Output the [x, y] coordinate of the center of the cell containing the given text.  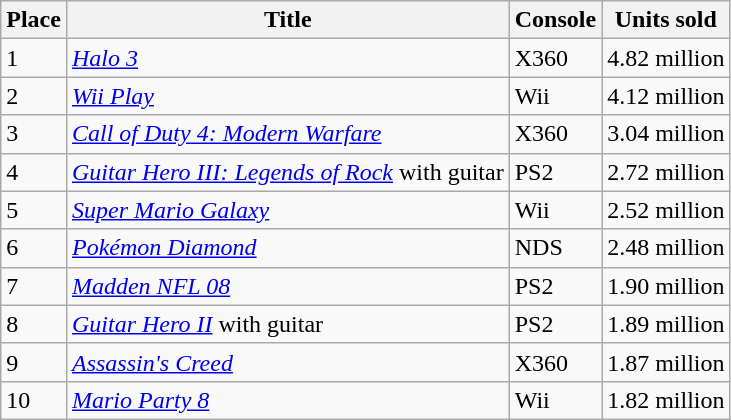
Units sold [666, 20]
Guitar Hero III: Legends of Rock with guitar [288, 172]
7 [34, 286]
Title [288, 20]
2.48 million [666, 248]
2.72 million [666, 172]
Mario Party 8 [288, 400]
4.12 million [666, 96]
Halo 3 [288, 58]
Pokémon Diamond [288, 248]
Console [555, 20]
2 [34, 96]
4 [34, 172]
Madden NFL 08 [288, 286]
8 [34, 324]
3.04 million [666, 134]
10 [34, 400]
Super Mario Galaxy [288, 210]
5 [34, 210]
3 [34, 134]
2.52 million [666, 210]
Assassin's Creed [288, 362]
1.90 million [666, 286]
9 [34, 362]
4.82 million [666, 58]
Place [34, 20]
6 [34, 248]
1.87 million [666, 362]
Wii Play [288, 96]
NDS [555, 248]
1.82 million [666, 400]
1 [34, 58]
1.89 million [666, 324]
Guitar Hero II with guitar [288, 324]
Call of Duty 4: Modern Warfare [288, 134]
